Output the (x, y) coordinate of the center of the cell containing the given text.  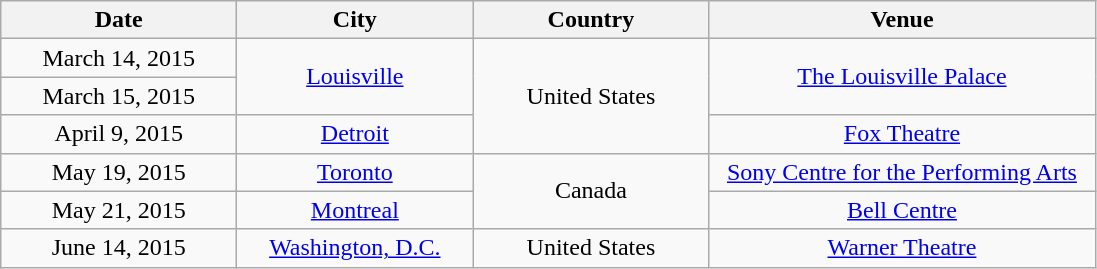
The Louisville Palace (902, 77)
Montreal (355, 210)
Louisville (355, 77)
March 15, 2015 (119, 96)
Bell Centre (902, 210)
March 14, 2015 (119, 58)
Canada (591, 191)
April 9, 2015 (119, 134)
Toronto (355, 172)
Washington, D.C. (355, 248)
Venue (902, 20)
Detroit (355, 134)
Warner Theatre (902, 248)
May 19, 2015 (119, 172)
City (355, 20)
Fox Theatre (902, 134)
May 21, 2015 (119, 210)
Sony Centre for the Performing Arts (902, 172)
June 14, 2015 (119, 248)
Date (119, 20)
Country (591, 20)
